Find where the given text appears and provide that cell's center as (x, y) coordinate. 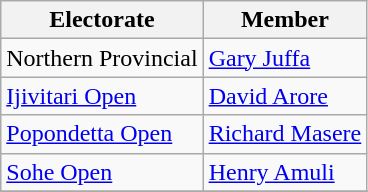
Sohe Open (102, 172)
Henry Amuli (285, 172)
Member (285, 20)
Gary Juffa (285, 58)
David Arore (285, 96)
Northern Provincial (102, 58)
Popondetta Open (102, 134)
Ijivitari Open (102, 96)
Richard Masere (285, 134)
Electorate (102, 20)
